Pinpoint the cell where the given text exists, returning its (X, Y) midpoint coordinate. 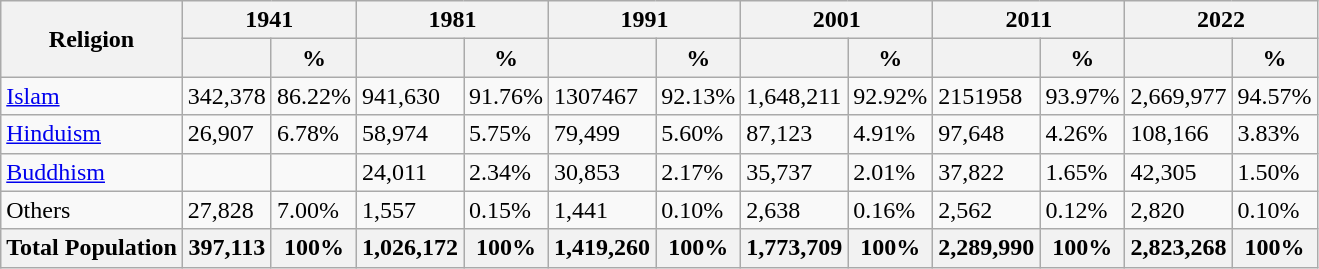
0.15% (506, 210)
397,113 (226, 248)
2.01% (890, 172)
4.26% (1082, 134)
2,638 (794, 210)
1.50% (1274, 172)
2011 (1029, 20)
5.60% (698, 134)
37,822 (986, 172)
Others (92, 210)
92.13% (698, 96)
4.91% (890, 134)
2,820 (1178, 210)
3.83% (1274, 134)
87,123 (794, 134)
5.75% (506, 134)
342,378 (226, 96)
2.34% (506, 172)
1,026,172 (410, 248)
1941 (269, 20)
0.12% (1082, 210)
1,441 (602, 210)
24,011 (410, 172)
93.97% (1082, 96)
2.17% (698, 172)
Religion (92, 39)
2,669,977 (1178, 96)
91.76% (506, 96)
2,562 (986, 210)
27,828 (226, 210)
2022 (1221, 20)
6.78% (314, 134)
1.65% (1082, 172)
1,419,260 (602, 248)
35,737 (794, 172)
92.92% (890, 96)
0.16% (890, 210)
97,648 (986, 134)
Hinduism (92, 134)
1991 (645, 20)
94.57% (1274, 96)
42,305 (1178, 172)
2001 (837, 20)
Total Population (92, 248)
108,166 (1178, 134)
1981 (452, 20)
Buddhism (92, 172)
30,853 (602, 172)
79,499 (602, 134)
1307467 (602, 96)
58,974 (410, 134)
941,630 (410, 96)
Islam (92, 96)
2151958 (986, 96)
26,907 (226, 134)
1,773,709 (794, 248)
1,648,211 (794, 96)
2,823,268 (1178, 248)
7.00% (314, 210)
1,557 (410, 210)
86.22% (314, 96)
2,289,990 (986, 248)
